Extract the (x, y) coordinate from the center of the cell holding the provided text.  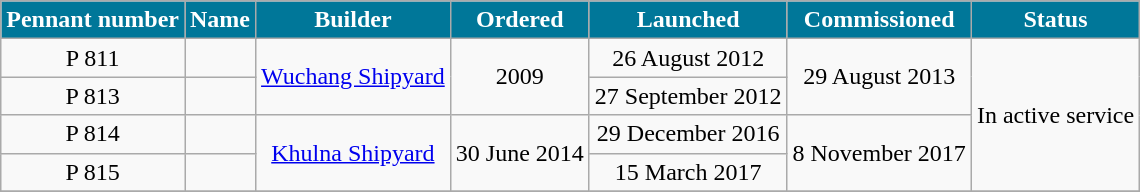
15 March 2017 (688, 172)
In active service (1055, 115)
P 813 (93, 96)
27 September 2012 (688, 96)
Wuchang Shipyard (354, 77)
29 August 2013 (879, 77)
Khulna Shipyard (354, 153)
P 814 (93, 134)
Pennant number (93, 20)
Launched (688, 20)
Ordered (520, 20)
Name (220, 20)
P 811 (93, 58)
8 November 2017 (879, 153)
29 December 2016 (688, 134)
P 815 (93, 172)
Status (1055, 20)
Commissioned (879, 20)
Builder (354, 20)
26 August 2012 (688, 58)
30 June 2014 (520, 153)
2009 (520, 77)
